Capture the cell that displays the provided text and extract its (X, Y) central coordinate. 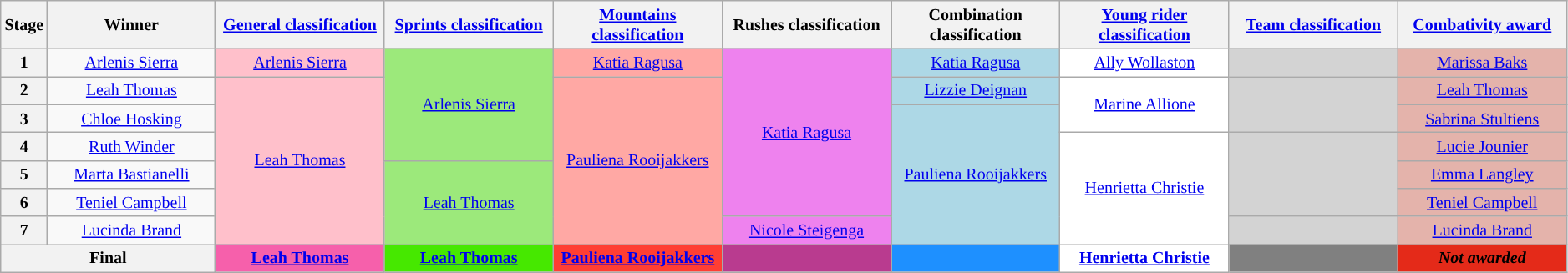
Ruth Winder (132, 147)
Sabrina Stultiens (1482, 119)
Lucie Jounier (1482, 147)
2 (24, 90)
Ally Wollaston (1144, 63)
7 (24, 230)
Winner (132, 25)
3 (24, 119)
Combination classification (976, 25)
4 (24, 147)
5 (24, 174)
Chloe Hosking (132, 119)
Mountains classification (637, 25)
Stage (24, 25)
1 (24, 63)
Combativity award (1482, 25)
Emma Langley (1482, 174)
Final (109, 259)
Marta Bastianelli (132, 174)
Young rider classification (1144, 25)
Sprints classification (469, 25)
Marissa Baks (1482, 63)
General classification (300, 25)
6 (24, 202)
Not awarded (1482, 259)
Marine Allione (1144, 105)
Lizzie Deignan (976, 90)
Nicole Steigenga (806, 230)
Rushes classification (806, 25)
Team classification (1313, 25)
